Determine the (x, y) coordinate at the center of the cell enclosing the given text.  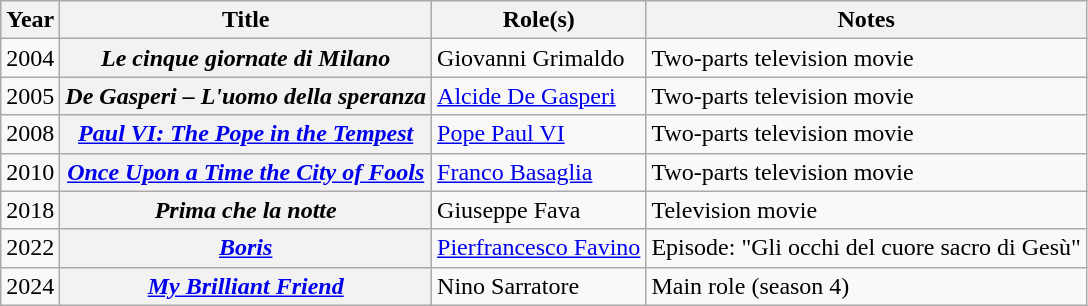
My Brilliant Friend (246, 286)
Prima che la notte (246, 210)
Once Upon a Time the City of Fools (246, 172)
Le cinque giornate di Milano (246, 58)
Franco Basaglia (539, 172)
2010 (30, 172)
2022 (30, 248)
Boris (246, 248)
Alcide De Gasperi (539, 96)
Pierfrancesco Favino (539, 248)
Role(s) (539, 20)
2004 (30, 58)
2008 (30, 134)
Giovanni Grimaldo (539, 58)
Paul VI: The Pope in the Tempest (246, 134)
Giuseppe Fava (539, 210)
Year (30, 20)
De Gasperi – L'uomo della speranza (246, 96)
2024 (30, 286)
Main role (season 4) (866, 286)
Title (246, 20)
Pope Paul VI (539, 134)
Episode: "Gli occhi del cuore sacro di Gesù" (866, 248)
2018 (30, 210)
Nino Sarratore (539, 286)
Notes (866, 20)
Television movie (866, 210)
2005 (30, 96)
